Pinpoint the cell where the given text exists, returning its [X, Y] midpoint coordinate. 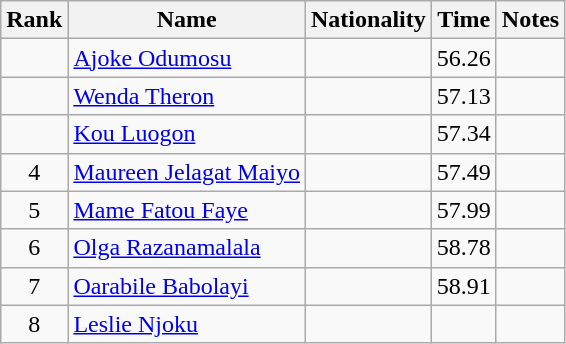
8 [34, 324]
56.26 [464, 58]
Name [187, 20]
7 [34, 286]
Kou Luogon [187, 134]
Rank [34, 20]
6 [34, 248]
58.78 [464, 248]
5 [34, 210]
57.99 [464, 210]
4 [34, 172]
58.91 [464, 286]
Time [464, 20]
Mame Fatou Faye [187, 210]
Leslie Njoku [187, 324]
Maureen Jelagat Maiyo [187, 172]
Ajoke Odumosu [187, 58]
Oarabile Babolayi [187, 286]
Notes [530, 20]
57.49 [464, 172]
Wenda Theron [187, 96]
Nationality [369, 20]
Olga Razanamalala [187, 248]
57.13 [464, 96]
57.34 [464, 134]
